Search for the cell housing the specified text and yield its (x, y) center coordinate. 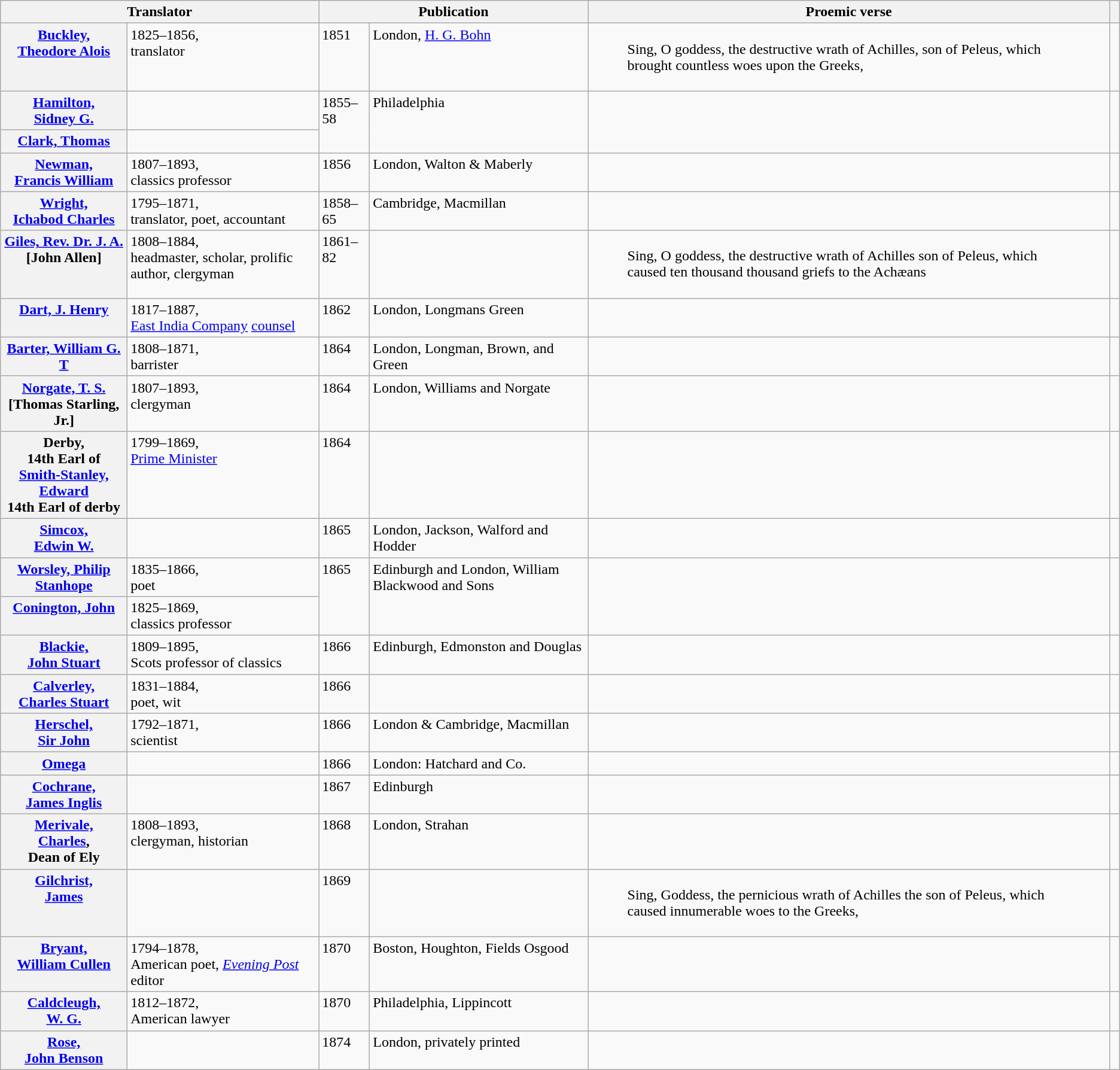
Simcox,Edwin W. (64, 537)
Buckley,Theodore Alois (64, 57)
Sing, O goddess, the destructive wrath of Achilles, son of Peleus, which brought countless woes upon the Greeks, (848, 57)
Giles, Rev. Dr. J. A. [John Allen] (64, 265)
1831–1884,poet, wit (223, 694)
London, Jackson, Walford and Hodder (479, 537)
1799–1869,Prime Minister (223, 475)
London, H. G. Bohn (479, 57)
Caldcleugh,W. G. (64, 1011)
1825–1869,classics professor (223, 616)
1817–1887,East India Company counsel (223, 317)
1856 (345, 172)
Conington, John (64, 616)
1851 (345, 57)
Herschel,Sir John (64, 732)
London, Strahan (479, 841)
Translator (160, 12)
Dart, J. Henry (64, 317)
1858–65 (345, 211)
1825–1856,translator (223, 57)
Omega (64, 764)
1812–1872,American lawyer (223, 1011)
1795–1871,translator, poet, accountant (223, 211)
Edinburgh (479, 795)
Proemic verse (848, 12)
Publication (454, 12)
1835–1866,poet (223, 577)
Cochrane,James Inglis (64, 795)
1868 (345, 841)
1809–1895,Scots professor of classics (223, 655)
1794–1878,American poet, Evening Post editor (223, 964)
1869 (345, 902)
London, privately printed (479, 1050)
London: Hatchard and Co. (479, 764)
Cambridge, Macmillan (479, 211)
1861–82 (345, 265)
Blackie,John Stuart (64, 655)
Edinburgh and London, William Blackwood and Sons (479, 597)
Philadelphia (479, 122)
Bryant,William Cullen (64, 964)
1792–1871,scientist (223, 732)
Philadelphia, Lippincott (479, 1011)
Derby,14th Earl ofSmith-Stanley, Edward14th Earl of derby (64, 475)
Sing, O goddess, the destructive wrath of Achilles son of Peleus, which caused ten thousand thousand griefs to the Achæans (848, 265)
1808–1893,clergyman, historian (223, 841)
Hamilton,Sidney G. (64, 110)
Calverley,Charles Stuart (64, 694)
London & Cambridge, Macmillan (479, 732)
Sing, Goddess, the pernicious wrath of Achilles the son of Peleus, which caused innumerable woes to the Greeks, (848, 902)
Boston, Houghton, Fields Osgood (479, 964)
1808–1871,barrister (223, 357)
1808–1884,headmaster, scholar, prolific author, clergyman (223, 265)
Merivale,Charles,Dean of Ely (64, 841)
1807–1893,classics professor (223, 172)
Edinburgh, Edmonston and Douglas (479, 655)
Worsley, Philip Stanhope (64, 577)
Newman,Francis William (64, 172)
London, Williams and Norgate (479, 403)
1867 (345, 795)
Barter, William G. T (64, 357)
Norgate, T. S. [Thomas Starling, Jr.] (64, 403)
1855–58 (345, 122)
Wright,Ichabod Charles (64, 211)
1874 (345, 1050)
Clark, Thomas (64, 141)
Gilchrist,James (64, 902)
Rose,John Benson (64, 1050)
1862 (345, 317)
London, Longman, Brown, and Green (479, 357)
London, Longmans Green (479, 317)
London, Walton & Maberly (479, 172)
1807–1893,clergyman (223, 403)
